Search for the cell housing the specified text and yield its [X, Y] center coordinate. 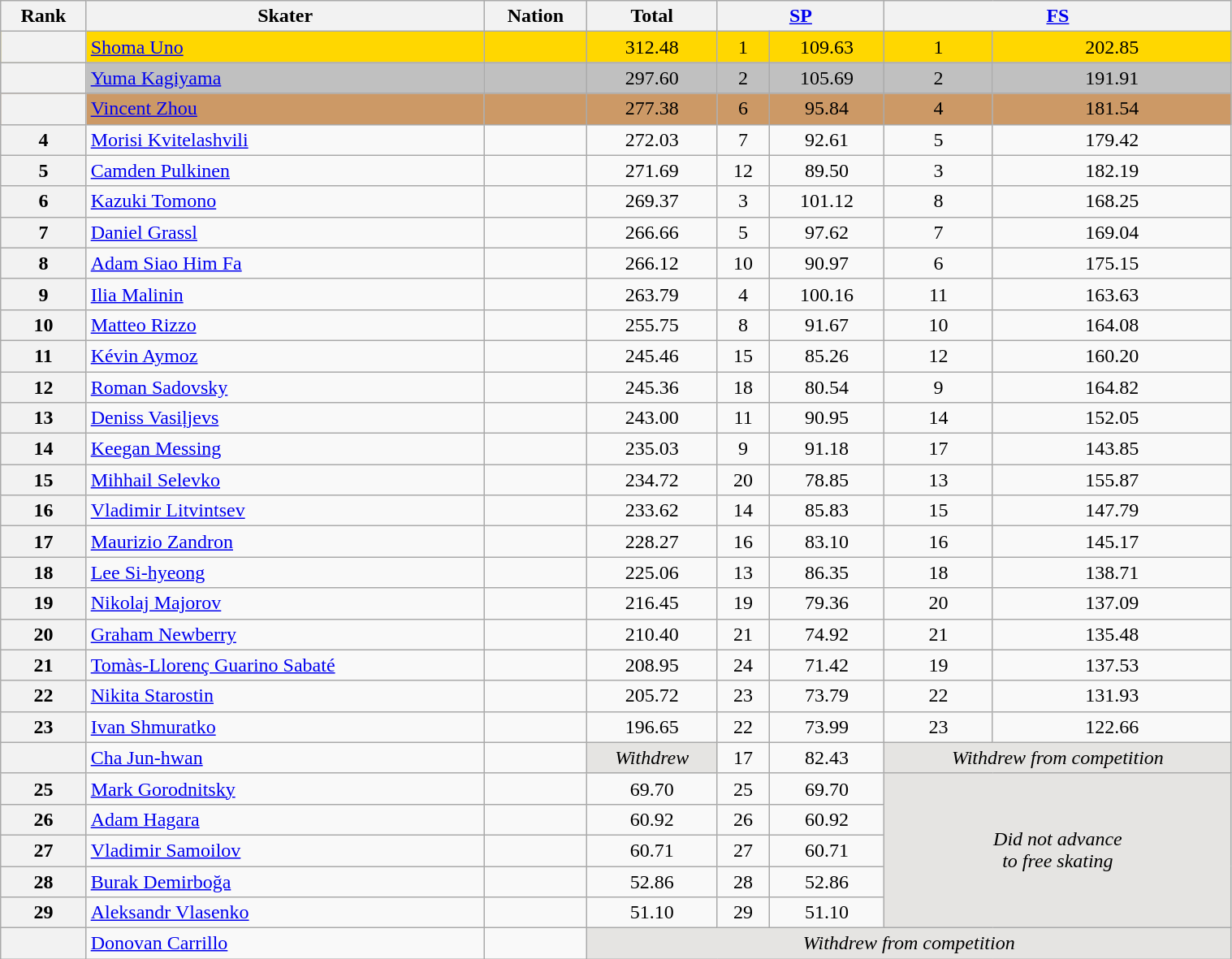
109.63 [827, 47]
92.61 [827, 140]
160.20 [1112, 356]
297.60 [651, 78]
152.05 [1112, 418]
FS [1057, 16]
277.38 [651, 109]
145.17 [1112, 542]
122.66 [1112, 727]
234.72 [651, 480]
147.79 [1112, 511]
SP [801, 16]
78.85 [827, 480]
271.69 [651, 171]
73.79 [827, 696]
Shoma Uno [285, 47]
168.25 [1112, 201]
Morisi Kvitelashvili [285, 140]
135.48 [1112, 634]
175.15 [1112, 263]
269.37 [651, 201]
Vladimir Litvintsev [285, 511]
137.53 [1112, 665]
101.12 [827, 201]
Did not advanceto free skating [1057, 850]
73.99 [827, 727]
Kévin Aymoz [285, 356]
272.03 [651, 140]
245.36 [651, 387]
210.40 [651, 634]
91.18 [827, 449]
91.67 [827, 325]
Donovan Carrillo [285, 944]
Yuma Kagiyama [285, 78]
225.06 [651, 572]
Maurizio Zandron [285, 542]
74.92 [827, 634]
105.69 [827, 78]
208.95 [651, 665]
179.42 [1112, 140]
255.75 [651, 325]
Mihhail Selevko [285, 480]
163.63 [1112, 294]
182.19 [1112, 171]
205.72 [651, 696]
Vincent Zhou [285, 109]
138.71 [1112, 572]
164.82 [1112, 387]
266.12 [651, 263]
Lee Si-hyeong [285, 572]
85.83 [827, 511]
85.26 [827, 356]
263.79 [651, 294]
Nikita Starostin [285, 696]
Cha Jun-hwan [285, 758]
71.42 [827, 665]
Ivan Shmuratko [285, 727]
Vladimir Samoilov [285, 850]
Keegan Messing [285, 449]
155.87 [1112, 480]
191.91 [1112, 78]
90.97 [827, 263]
Nikolaj Majorov [285, 603]
181.54 [1112, 109]
100.16 [827, 294]
Withdrew [651, 758]
Camden Pulkinen [285, 171]
Tomàs-Llorenç Guarino Sabaté [285, 665]
Roman Sadovsky [285, 387]
131.93 [1112, 696]
83.10 [827, 542]
97.62 [827, 232]
Matteo Rizzo [285, 325]
Total [651, 16]
Aleksandr Vlasenko [285, 913]
143.85 [1112, 449]
164.08 [1112, 325]
89.50 [827, 171]
245.46 [651, 356]
86.35 [827, 572]
Graham Newberry [285, 634]
Burak Demirboğa [285, 881]
82.43 [827, 758]
Daniel Grassl [285, 232]
Rank [44, 16]
235.03 [651, 449]
Nation [535, 16]
196.65 [651, 727]
216.45 [651, 603]
80.54 [827, 387]
95.84 [827, 109]
79.36 [827, 603]
Adam Siao Him Fa [285, 263]
202.85 [1112, 47]
169.04 [1112, 232]
Ilia Malinin [285, 294]
228.27 [651, 542]
90.95 [827, 418]
312.48 [651, 47]
Deniss Vasiļjevs [285, 418]
Adam Hagara [285, 819]
137.09 [1112, 603]
233.62 [651, 511]
Mark Gorodnitsky [285, 788]
Kazuki Tomono [285, 201]
24 [743, 665]
266.66 [651, 232]
Skater [285, 16]
243.00 [651, 418]
